Locate the cell with the specified text and output its (x, y) center coordinate. 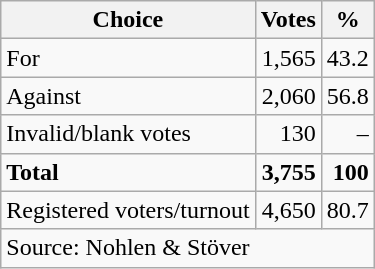
80.7 (348, 210)
Invalid/blank votes (128, 134)
56.8 (348, 96)
% (348, 20)
43.2 (348, 58)
For (128, 58)
Votes (288, 20)
Against (128, 96)
2,060 (288, 96)
Registered voters/turnout (128, 210)
100 (348, 172)
3,755 (288, 172)
1,565 (288, 58)
Source: Nohlen & Stöver (188, 248)
4,650 (288, 210)
130 (288, 134)
– (348, 134)
Total (128, 172)
Choice (128, 20)
